Search for the cell housing the specified text and yield its (x, y) center coordinate. 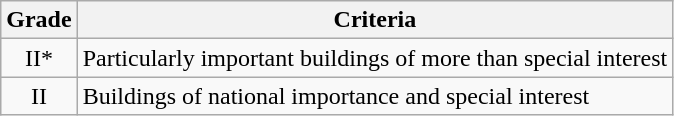
Particularly important buildings of more than special interest (375, 58)
II (39, 96)
II* (39, 58)
Buildings of national importance and special interest (375, 96)
Grade (39, 20)
Criteria (375, 20)
